Scan for the cell matching the given text and deliver its (X, Y) coordinate at center. 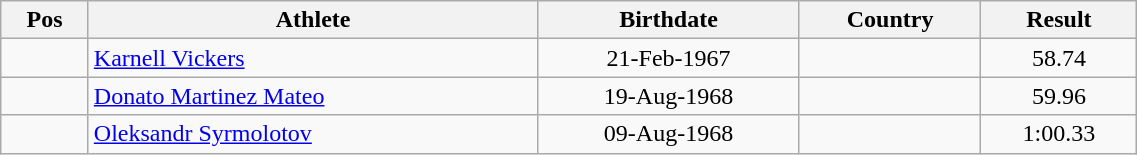
58.74 (1059, 58)
59.96 (1059, 96)
Result (1059, 20)
21-Feb-1967 (668, 58)
1:00.33 (1059, 134)
19-Aug-1968 (668, 96)
Donato Martinez Mateo (313, 96)
Birthdate (668, 20)
Athlete (313, 20)
Country (890, 20)
Pos (45, 20)
Oleksandr Syrmolotov (313, 134)
09-Aug-1968 (668, 134)
Karnell Vickers (313, 58)
